Locate the cell with the specified text and output its [x, y] center coordinate. 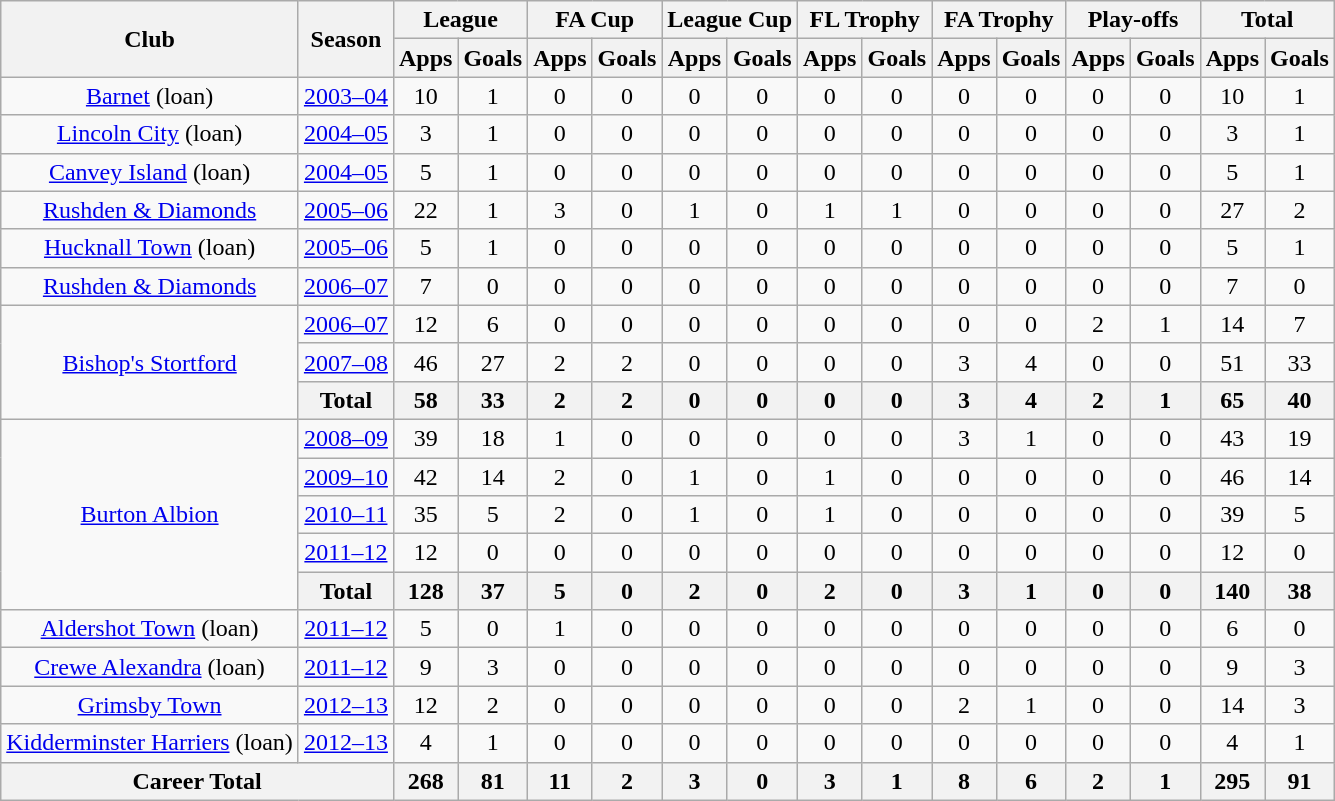
Bishop's Stortford [150, 362]
League [460, 20]
35 [425, 515]
8 [964, 781]
18 [493, 438]
Lincoln City (loan) [150, 134]
2009–10 [346, 477]
Season [346, 39]
FA Trophy [999, 20]
Barnet (loan) [150, 96]
2007–08 [346, 362]
37 [493, 591]
65 [1232, 400]
FL Trophy [865, 20]
Club [150, 39]
Crewe Alexandra (loan) [150, 667]
Grimsby Town [150, 705]
40 [1300, 400]
2010–11 [346, 515]
140 [1232, 591]
81 [493, 781]
2008–09 [346, 438]
128 [425, 591]
268 [425, 781]
22 [425, 210]
11 [560, 781]
League Cup [730, 20]
Kidderminster Harriers (loan) [150, 743]
Aldershot Town (loan) [150, 629]
Career Total [198, 781]
Burton Albion [150, 514]
Hucknall Town (loan) [150, 248]
Canvey Island (loan) [150, 172]
2003–04 [346, 96]
Play-offs [1133, 20]
38 [1300, 591]
19 [1300, 438]
FA Cup [595, 20]
91 [1300, 781]
42 [425, 477]
58 [425, 400]
43 [1232, 438]
51 [1232, 362]
295 [1232, 781]
